Detect which cell encompasses the target text, then output its [x, y] center coordinate. 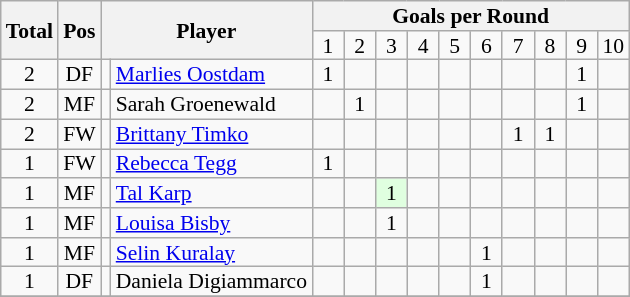
Marlies Oostdam [212, 75]
Sarah Groenewald [212, 105]
4 [423, 46]
Daniela Digiammarco [212, 282]
10 [613, 46]
9 [582, 46]
Goals per Round [470, 16]
Louisa Bisby [212, 223]
Brittany Timko [212, 134]
Selin Kuralay [212, 253]
Player [206, 30]
3 [391, 46]
6 [487, 46]
Pos [80, 30]
Rebecca Tegg [212, 164]
7 [518, 46]
Tal Karp [212, 193]
8 [550, 46]
5 [455, 46]
Total [30, 30]
